From the cell containing the given text, extract its center point as [x, y] coordinate. 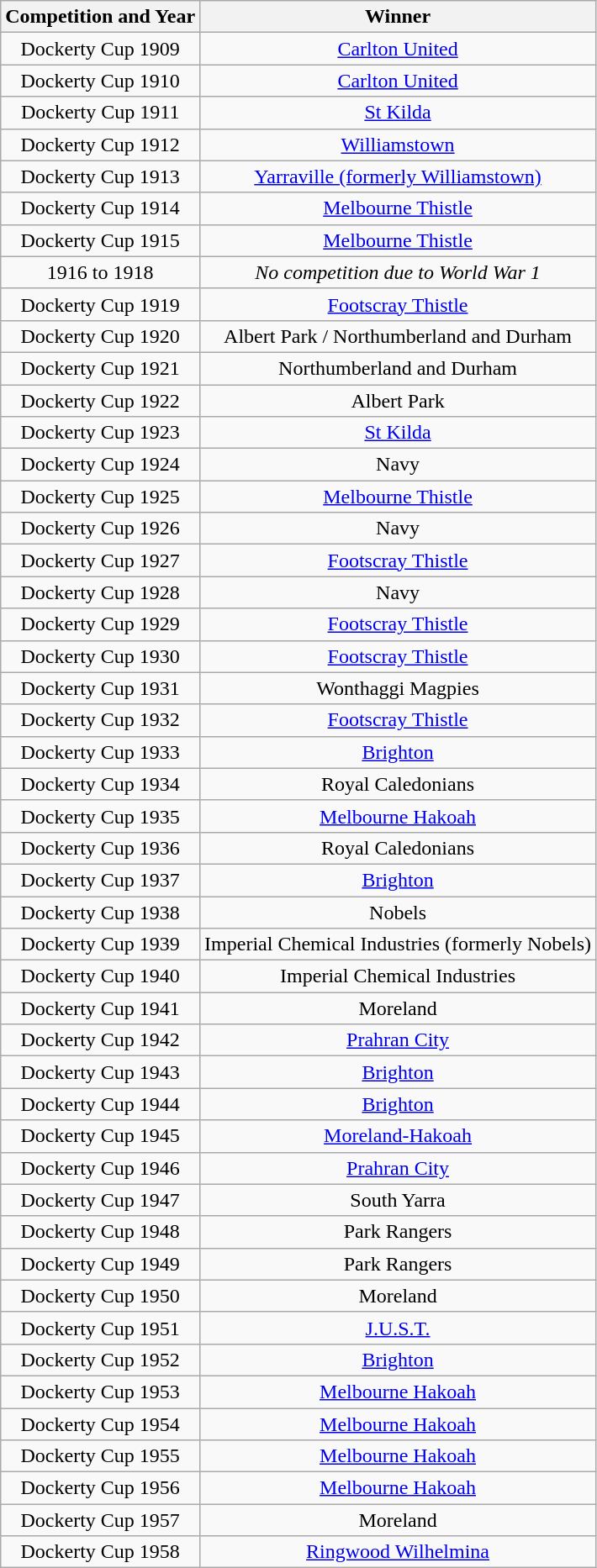
Dockerty Cup 1936 [101, 848]
Dockerty Cup 1958 [101, 1552]
Dockerty Cup 1932 [101, 720]
Dockerty Cup 1955 [101, 1456]
Dockerty Cup 1925 [101, 497]
Dockerty Cup 1945 [101, 1136]
Dockerty Cup 1946 [101, 1168]
Dockerty Cup 1934 [101, 784]
Dockerty Cup 1911 [101, 113]
Imperial Chemical Industries [399, 976]
Dockerty Cup 1930 [101, 656]
Dockerty Cup 1943 [101, 1072]
Albert Park / Northumberland and Durham [399, 336]
Dockerty Cup 1926 [101, 529]
Imperial Chemical Industries (formerly Nobels) [399, 944]
Dockerty Cup 1927 [101, 560]
Dockerty Cup 1910 [101, 81]
Dockerty Cup 1914 [101, 208]
Dockerty Cup 1950 [101, 1296]
Williamstown [399, 145]
Ringwood Wilhelmina [399, 1552]
Dockerty Cup 1952 [101, 1360]
Dockerty Cup 1948 [101, 1232]
Moreland-Hakoah [399, 1136]
South Yarra [399, 1200]
Dockerty Cup 1912 [101, 145]
Dockerty Cup 1931 [101, 688]
Northumberland and Durham [399, 368]
Winner [399, 17]
Albert Park [399, 401]
Dockerty Cup 1909 [101, 49]
Dockerty Cup 1938 [101, 912]
Dockerty Cup 1940 [101, 976]
Dockerty Cup 1939 [101, 944]
Competition and Year [101, 17]
Dockerty Cup 1957 [101, 1520]
Dockerty Cup 1944 [101, 1104]
Dockerty Cup 1949 [101, 1264]
Dockerty Cup 1923 [101, 433]
Wonthaggi Magpies [399, 688]
Dockerty Cup 1954 [101, 1424]
Dockerty Cup 1951 [101, 1328]
Dockerty Cup 1921 [101, 368]
Dockerty Cup 1929 [101, 624]
Dockerty Cup 1937 [101, 880]
Dockerty Cup 1956 [101, 1488]
Dockerty Cup 1953 [101, 1392]
Dockerty Cup 1935 [101, 816]
1916 to 1918 [101, 272]
Dockerty Cup 1928 [101, 592]
Dockerty Cup 1933 [101, 752]
Dockerty Cup 1942 [101, 1040]
Dockerty Cup 1913 [101, 176]
Nobels [399, 912]
Dockerty Cup 1919 [101, 304]
Dockerty Cup 1922 [101, 401]
Dockerty Cup 1941 [101, 1008]
No competition due to World War 1 [399, 272]
Dockerty Cup 1915 [101, 240]
J.U.S.T. [399, 1328]
Dockerty Cup 1924 [101, 465]
Dockerty Cup 1920 [101, 336]
Dockerty Cup 1947 [101, 1200]
Yarraville (formerly Williamstown) [399, 176]
